Scan for the cell matching the given text and deliver its (X, Y) coordinate at center. 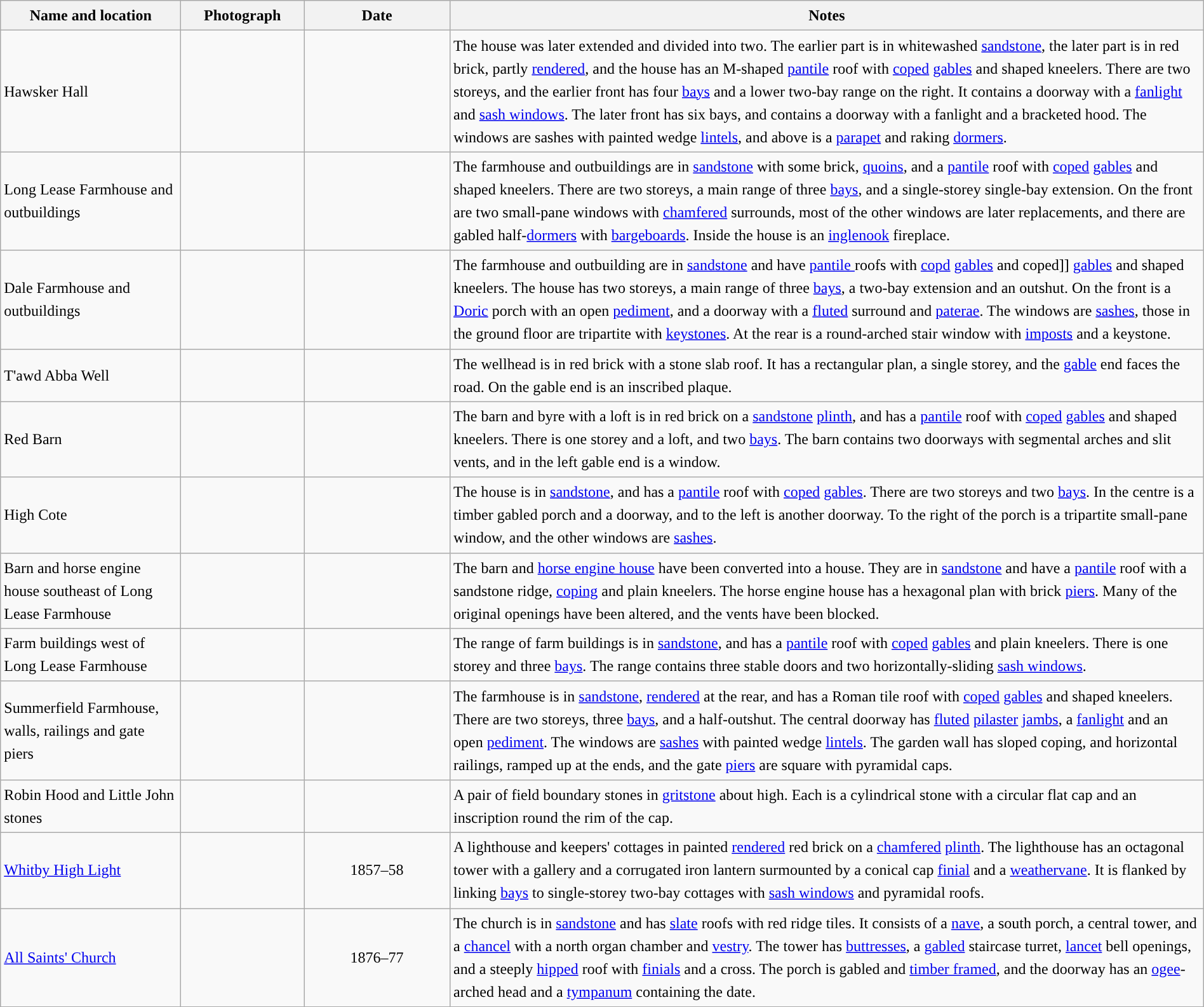
Notes (827, 15)
Red Barn (91, 440)
1857–58 (377, 870)
All Saints' Church (91, 958)
Date (377, 15)
Whitby High Light (91, 870)
Robin Hood and Little John stones (91, 806)
Long Lease Farmhouse and outbuildings (91, 201)
High Cote (91, 515)
Farm buildings west of Long Lease Farmhouse (91, 654)
T'awd Abba Well (91, 375)
Dale Farmhouse and outbuildings (91, 300)
Photograph (243, 15)
Barn and horse engine house southeast of Long Lease Farmhouse (91, 591)
1876–77 (377, 958)
Hawsker Hall (91, 91)
Summerfield Farmhouse, walls, railings and gate piers (91, 731)
Name and location (91, 15)
